Provide the [x, y] coordinate of the cell's center where the given text is located.  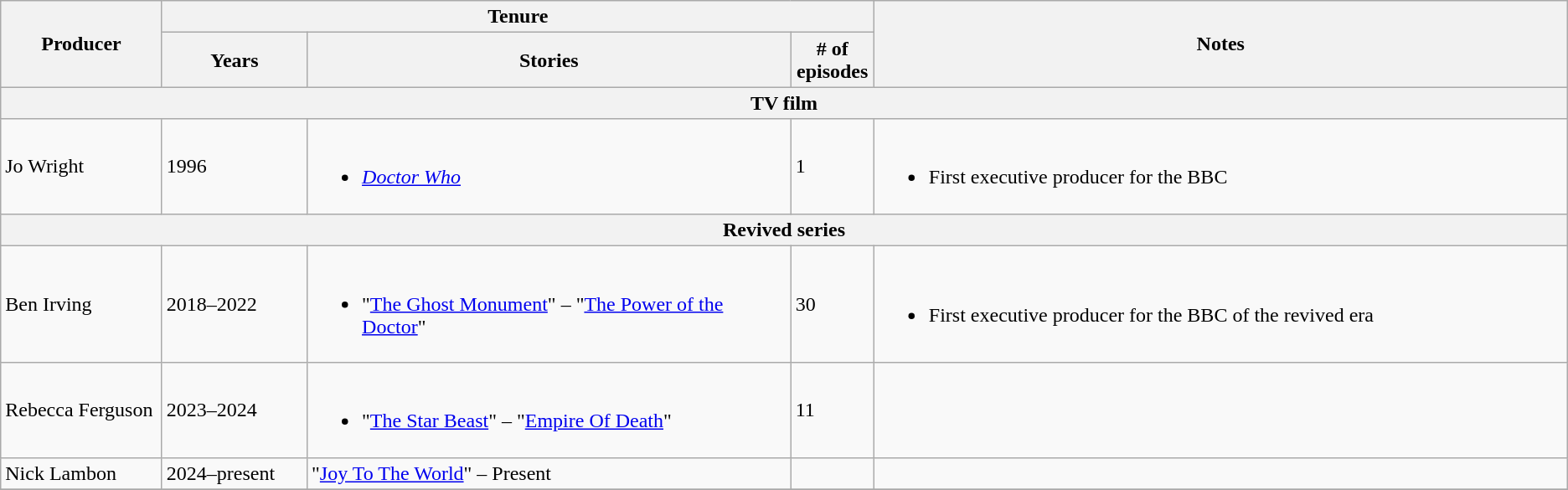
Stories [549, 60]
First executive producer for the BBC [1220, 166]
TV film [784, 103]
1996 [235, 166]
30 [833, 304]
Revived series [784, 230]
First executive producer for the BBC of the revived era [1220, 304]
2024–present [235, 473]
Producer [82, 44]
2023–2024 [235, 410]
"The Star Beast" – "Empire Of Death" [549, 410]
Tenure [518, 17]
1 [833, 166]
"Joy To The World" – Present [549, 473]
Notes [1220, 44]
Rebecca Ferguson [82, 410]
Nick Lambon [82, 473]
Doctor Who [549, 166]
Ben Irving [82, 304]
11 [833, 410]
Years [235, 60]
Jo Wright [82, 166]
# of episodes [833, 60]
2018–2022 [235, 304]
"The Ghost Monument" – "The Power of the Doctor" [549, 304]
